Locate the cell with the specified text and output its [x, y] center coordinate. 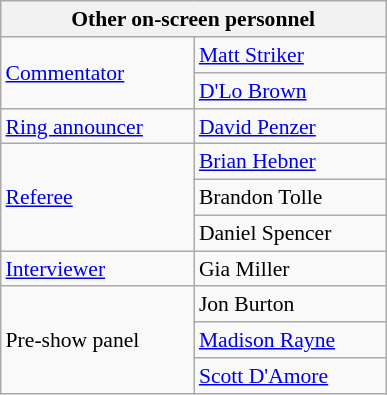
Commentator [98, 72]
Ring announcer [98, 126]
Jon Burton [290, 304]
Madison Rayne [290, 340]
Scott D'Amore [290, 376]
D'Lo Brown [290, 91]
Other on-screen personnel [194, 19]
Referee [98, 198]
Brandon Tolle [290, 197]
Daniel Spencer [290, 233]
David Penzer [290, 126]
Brian Hebner [290, 162]
Interviewer [98, 269]
Gia Miller [290, 269]
Pre-show panel [98, 340]
Matt Striker [290, 55]
